Identify which cell holds the provided text, then report its (x, y) central coordinate. 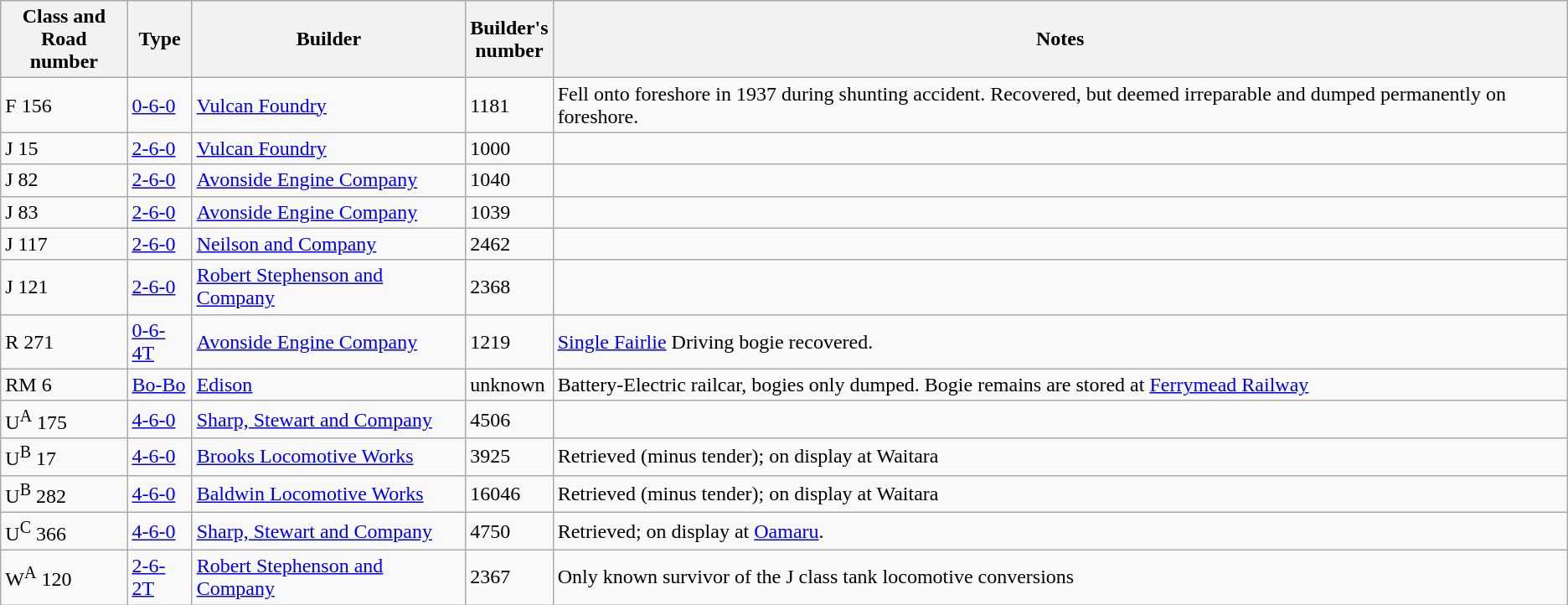
Type (159, 39)
Edison (328, 385)
Retrieved; on display at Oamaru. (1060, 531)
1039 (509, 212)
Bo-Bo (159, 385)
UC 366 (64, 531)
0-6-0 (159, 106)
UB 17 (64, 458)
Class andRoad number (64, 39)
1219 (509, 342)
Single Fairlie Driving bogie recovered. (1060, 342)
1000 (509, 148)
WA 120 (64, 578)
1181 (509, 106)
J 83 (64, 212)
J 121 (64, 287)
J 15 (64, 148)
1040 (509, 180)
UA 175 (64, 419)
Battery-Electric railcar, bogies only dumped. Bogie remains are stored at Ferrymead Railway (1060, 385)
F 156 (64, 106)
J 82 (64, 180)
Baldwin Locomotive Works (328, 494)
16046 (509, 494)
2-6-2T (159, 578)
RM 6 (64, 385)
UB 282 (64, 494)
2462 (509, 244)
J 117 (64, 244)
unknown (509, 385)
Brooks Locomotive Works (328, 458)
2367 (509, 578)
Fell onto foreshore in 1937 during shunting accident. Recovered, but deemed irreparable and dumped permanently on foreshore. (1060, 106)
2368 (509, 287)
Only known survivor of the J class tank locomotive conversions (1060, 578)
0-6-4T (159, 342)
Notes (1060, 39)
4506 (509, 419)
3925 (509, 458)
Neilson and Company (328, 244)
R 271 (64, 342)
Builder'snumber (509, 39)
4750 (509, 531)
Builder (328, 39)
